Pinpoint the cell where the given text exists, returning its (x, y) midpoint coordinate. 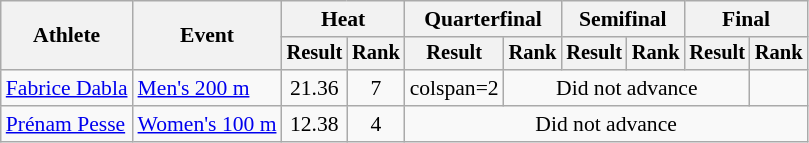
4 (376, 124)
Heat (344, 19)
Quarterfinal (484, 19)
Final (746, 19)
Athlete (67, 36)
21.36 (315, 88)
Men's 200 m (208, 88)
7 (376, 88)
12.38 (315, 124)
Women's 100 m (208, 124)
Prénam Pesse (67, 124)
Event (208, 36)
Semifinal (622, 19)
colspan=2 (454, 88)
Fabrice Dabla (67, 88)
